Scan for the cell matching the given text and deliver its (x, y) coordinate at center. 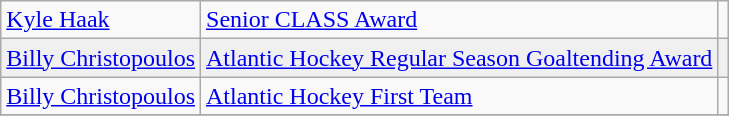
Kyle Haak (101, 20)
Senior CLASS Award (460, 20)
Atlantic Hockey Regular Season Goaltending Award (460, 58)
Atlantic Hockey First Team (460, 96)
